From the cell containing the given text, extract its center point as [X, Y] coordinate. 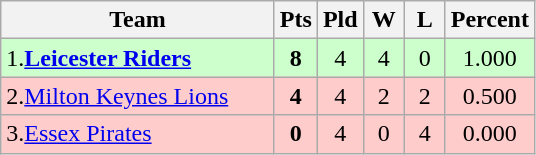
Pld [340, 20]
Team [138, 20]
3.Essex Pirates [138, 134]
2.Milton Keynes Lions [138, 96]
0.500 [490, 96]
8 [296, 58]
1.Leicester Riders [138, 58]
L [424, 20]
Pts [296, 20]
0.000 [490, 134]
Percent [490, 20]
W [384, 20]
1.000 [490, 58]
